Locate the cell with the specified text and output its [x, y] center coordinate. 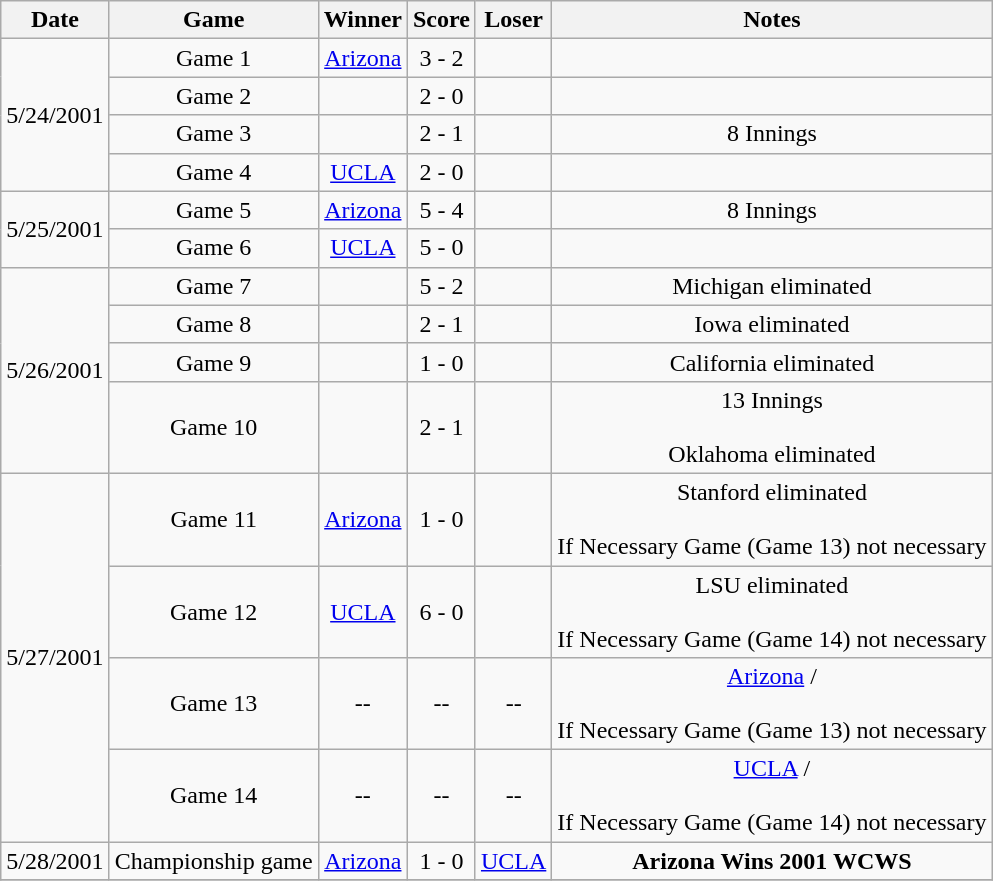
Game 1 [214, 58]
3 - 2 [441, 58]
Iowa eliminated [772, 324]
UCLA / If Necessary Game (Game 14) not necessary [772, 796]
5/25/2001 [55, 229]
Game 14 [214, 796]
5/27/2001 [55, 657]
Michigan eliminated [772, 286]
Game 4 [214, 172]
Game 9 [214, 362]
LSU eliminatedIf Necessary Game (Game 14) not necessary [772, 612]
Game 12 [214, 612]
Game 7 [214, 286]
5/26/2001 [55, 370]
5 - 4 [441, 210]
Score [441, 20]
6 - 0 [441, 612]
Game 8 [214, 324]
Game [214, 20]
Stanford eliminatedIf Necessary Game (Game 13) not necessary [772, 519]
Arizona / If Necessary Game (Game 13) not necessary [772, 704]
5 - 0 [441, 248]
Championship game [214, 861]
Game 2 [214, 96]
Arizona Wins 2001 WCWS [772, 861]
13 InningsOklahoma eliminated [772, 427]
Game 3 [214, 134]
Notes [772, 20]
Game 13 [214, 704]
Game 6 [214, 248]
5/28/2001 [55, 861]
5/24/2001 [55, 115]
California eliminated [772, 362]
Game 11 [214, 519]
Winner [362, 20]
Game 5 [214, 210]
Date [55, 20]
Game 10 [214, 427]
5 - 2 [441, 286]
Loser [513, 20]
